Detect which cell encompasses the target text, then output its (x, y) center coordinate. 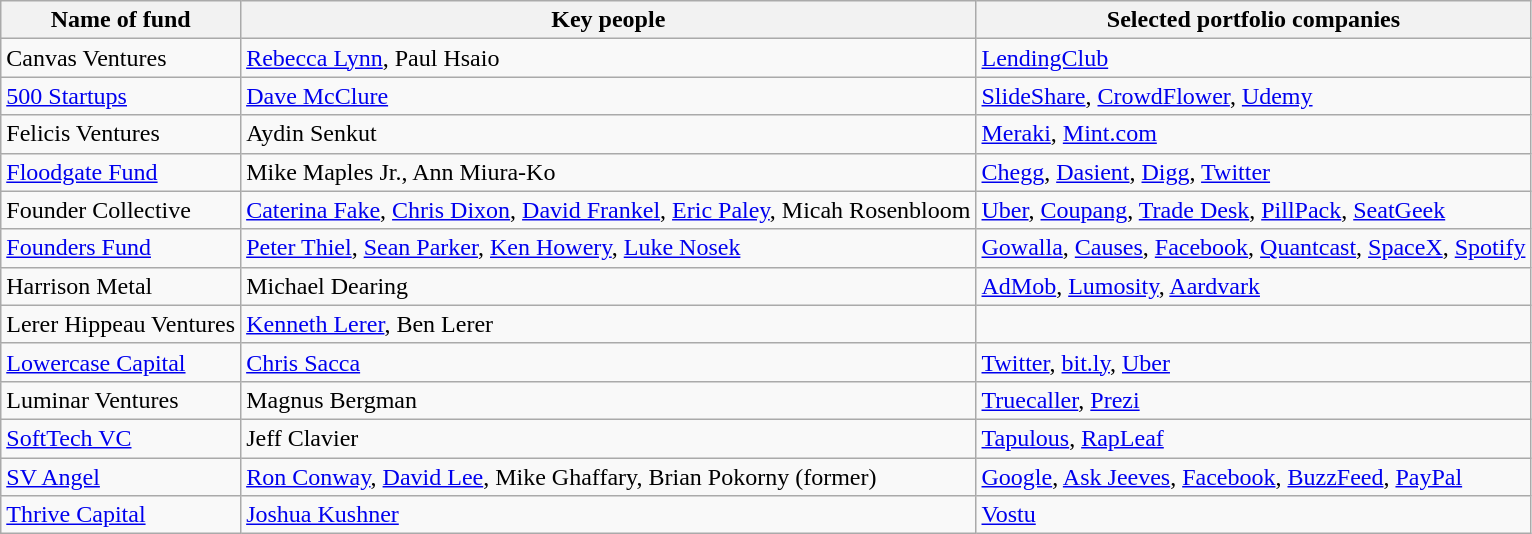
Rebecca Lynn, Paul Hsaio (608, 58)
Luminar Ventures (121, 400)
Thrive Capital (121, 515)
Twitter, bit.ly, Uber (1254, 362)
SV Angel (121, 477)
Kenneth Lerer, Ben Lerer (608, 324)
Founders Fund (121, 248)
Ron Conway, David Lee, Mike Ghaffary, Brian Pokorny (former) (608, 477)
SlideShare, CrowdFlower, Udemy (1254, 96)
Uber, Coupang, Trade Desk, PillPack, SeatGeek (1254, 210)
Chegg, Dasient, Digg, Twitter (1254, 172)
Gowalla, Causes, Facebook, Quantcast, SpaceX, Spotify (1254, 248)
Floodgate Fund (121, 172)
Joshua Kushner (608, 515)
Dave McClure (608, 96)
Google, Ask Jeeves, Facebook, BuzzFeed, PayPal (1254, 477)
Lowercase Capital (121, 362)
Vostu (1254, 515)
Magnus Bergman (608, 400)
Chris Sacca (608, 362)
Aydin Senkut (608, 134)
LendingClub (1254, 58)
Name of fund (121, 20)
Founder Collective (121, 210)
Peter Thiel, Sean Parker, Ken Howery, Luke Nosek (608, 248)
Felicis Ventures (121, 134)
Lerer Hippeau Ventures (121, 324)
Truecaller, Prezi (1254, 400)
Michael Dearing (608, 286)
Canvas Ventures (121, 58)
Tapulous, RapLeaf (1254, 438)
Selected portfolio companies (1254, 20)
500 Startups (121, 96)
Harrison Metal (121, 286)
Meraki, Mint.com (1254, 134)
Key people (608, 20)
Jeff Clavier (608, 438)
Mike Maples Jr., Ann Miura-Ko (608, 172)
SoftTech VC (121, 438)
AdMob, Lumosity, Aardvark (1254, 286)
Caterina Fake, Chris Dixon, David Frankel, Eric Paley, Micah Rosenbloom (608, 210)
